Provide the [X, Y] coordinate of the cell's center where the given text is located.  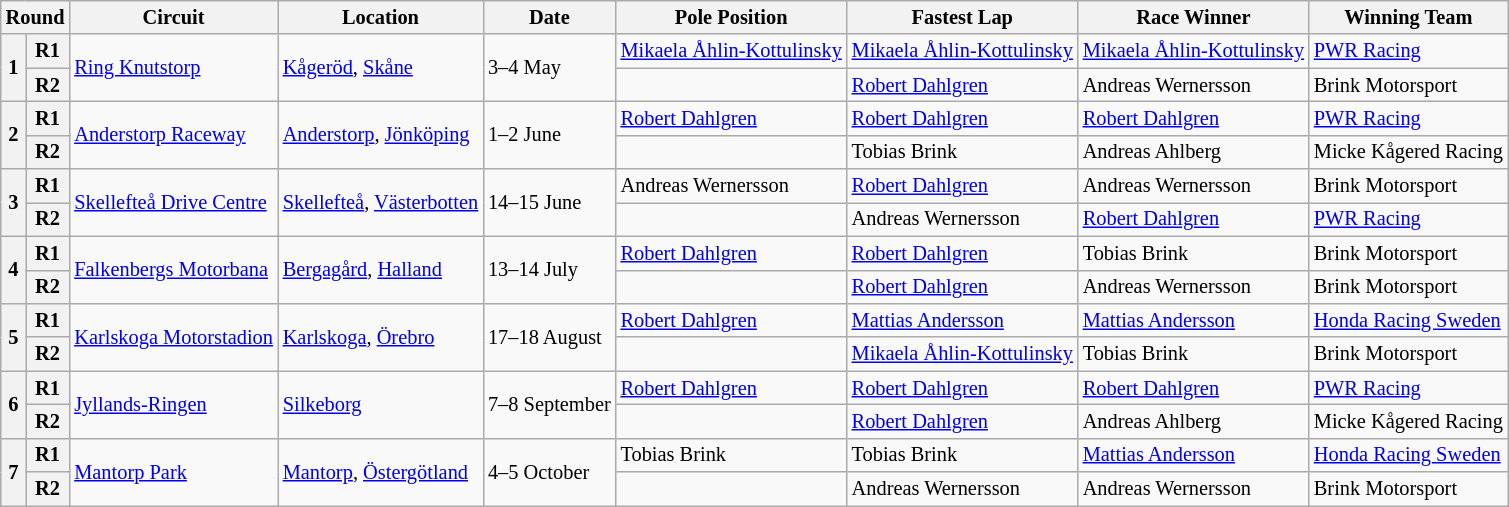
Round [36, 17]
Karlskoga, Örebro [380, 336]
17–18 August [550, 336]
Pole Position [732, 17]
Date [550, 17]
7–8 September [550, 404]
Fastest Lap [962, 17]
Karlskoga Motorstadion [173, 336]
14–15 June [550, 202]
5 [14, 336]
Ring Knutstorp [173, 68]
Jyllands-Ringen [173, 404]
Skellefteå, Västerbotten [380, 202]
Anderstorp, Jönköping [380, 134]
4–5 October [550, 472]
7 [14, 472]
Falkenbergs Motorbana [173, 270]
Silkeborg [380, 404]
3 [14, 202]
Mantorp Park [173, 472]
Kågeröd, Skåne [380, 68]
Anderstorp Raceway [173, 134]
6 [14, 404]
Race Winner [1194, 17]
Winning Team [1408, 17]
Mantorp, Östergötland [380, 472]
Location [380, 17]
2 [14, 134]
4 [14, 270]
Circuit [173, 17]
1–2 June [550, 134]
3–4 May [550, 68]
Skellefteå Drive Centre [173, 202]
Bergagård, Halland [380, 270]
13–14 July [550, 270]
1 [14, 68]
